Extract the [x, y] coordinate from the center of the cell holding the provided text.  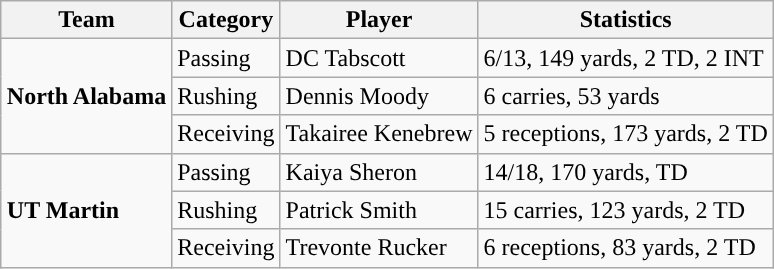
Patrick Smith [379, 210]
6 carries, 53 yards [626, 96]
DC Tabscott [379, 58]
Dennis Moody [379, 96]
North Alabama [86, 96]
Team [86, 20]
Player [379, 20]
Statistics [626, 20]
Takairee Kenebrew [379, 134]
Category [226, 20]
UT Martin [86, 210]
Kaiya Sheron [379, 172]
6/13, 149 yards, 2 TD, 2 INT [626, 58]
14/18, 170 yards, TD [626, 172]
6 receptions, 83 yards, 2 TD [626, 248]
5 receptions, 173 yards, 2 TD [626, 134]
Trevonte Rucker [379, 248]
15 carries, 123 yards, 2 TD [626, 210]
